Capture the cell that displays the provided text and extract its (x, y) central coordinate. 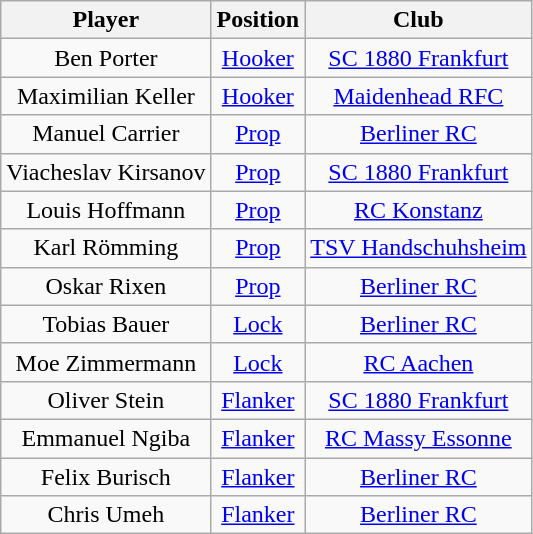
RC Konstanz (418, 210)
RC Massy Essonne (418, 438)
Felix Burisch (106, 477)
Maidenhead RFC (418, 96)
Moe Zimmermann (106, 362)
RC Aachen (418, 362)
Manuel Carrier (106, 134)
Tobias Bauer (106, 324)
Position (258, 20)
Louis Hoffmann (106, 210)
Oskar Rixen (106, 286)
Club (418, 20)
Ben Porter (106, 58)
Player (106, 20)
Chris Umeh (106, 515)
Karl Römming (106, 248)
Oliver Stein (106, 400)
Viacheslav Kirsanov (106, 172)
Emmanuel Ngiba (106, 438)
TSV Handschuhsheim (418, 248)
Maximilian Keller (106, 96)
